Search for the cell housing the specified text and yield its (X, Y) center coordinate. 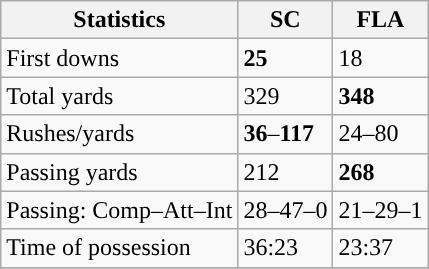
Statistics (120, 20)
Passing yards (120, 172)
FLA (380, 20)
Passing: Comp–Att–Int (120, 210)
18 (380, 58)
First downs (120, 58)
23:37 (380, 248)
Total yards (120, 96)
25 (286, 58)
268 (380, 172)
Rushes/yards (120, 134)
24–80 (380, 134)
Time of possession (120, 248)
21–29–1 (380, 210)
348 (380, 96)
28–47–0 (286, 210)
36–117 (286, 134)
329 (286, 96)
SC (286, 20)
36:23 (286, 248)
212 (286, 172)
